Identify which cell holds the provided text, then report its [x, y] central coordinate. 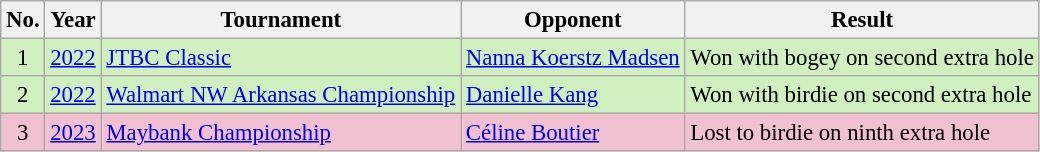
Won with bogey on second extra hole [862, 58]
Danielle Kang [573, 95]
Walmart NW Arkansas Championship [281, 95]
Opponent [573, 20]
1 [23, 58]
2023 [73, 133]
Maybank Championship [281, 133]
No. [23, 20]
Won with birdie on second extra hole [862, 95]
Céline Boutier [573, 133]
Nanna Koerstz Madsen [573, 58]
Result [862, 20]
Lost to birdie on ninth extra hole [862, 133]
2 [23, 95]
JTBC Classic [281, 58]
3 [23, 133]
Year [73, 20]
Tournament [281, 20]
